Pinpoint the cell where the given text exists, returning its [x, y] midpoint coordinate. 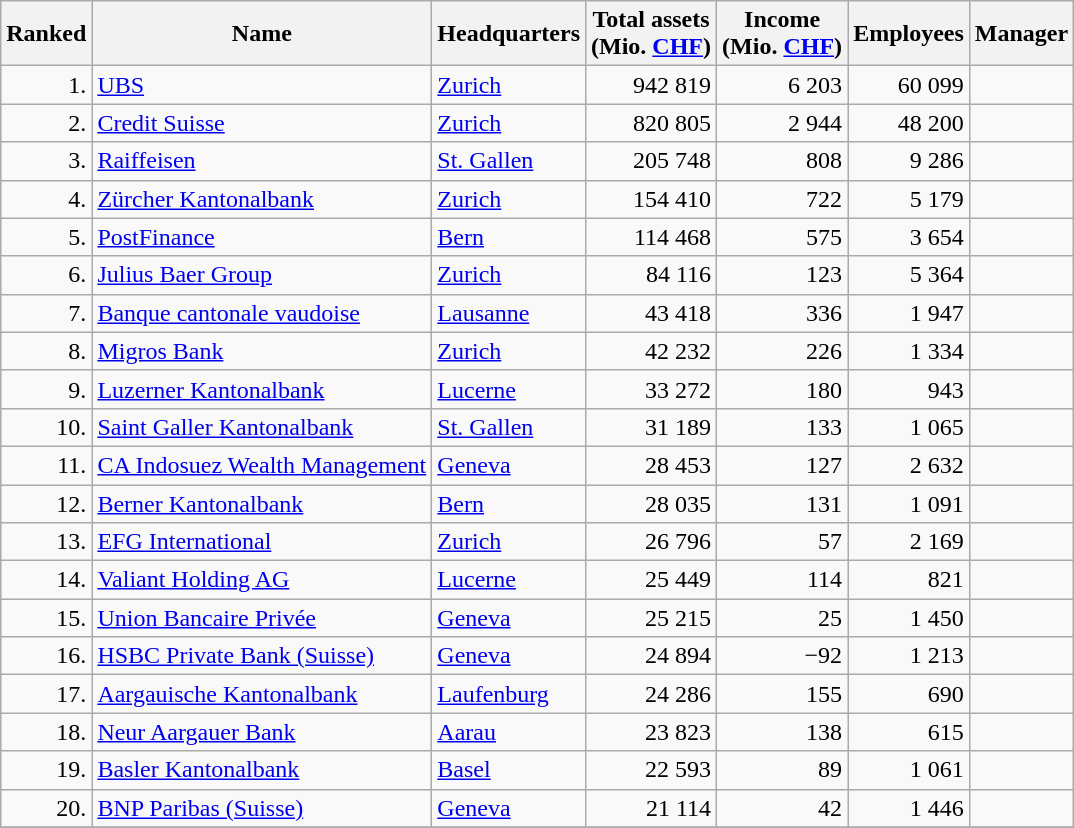
31 189 [652, 427]
1 091 [909, 503]
17. [46, 694]
114 468 [652, 237]
Ranked [46, 34]
Total assets(Mio. CHF) [652, 34]
Aargauische Kantonalbank [262, 694]
Aarau [509, 732]
60 099 [909, 85]
UBS [262, 85]
HSBC Private Bank (Suisse) [262, 656]
Credit Suisse [262, 123]
11. [46, 465]
1 450 [909, 618]
25 [782, 618]
1 061 [909, 770]
2 632 [909, 465]
1 947 [909, 313]
226 [782, 351]
28 035 [652, 503]
8. [46, 351]
Laufenburg [509, 694]
−92 [782, 656]
Headquarters [509, 34]
4. [46, 199]
21 114 [652, 808]
57 [782, 542]
12. [46, 503]
942 819 [652, 85]
690 [909, 694]
133 [782, 427]
Zürcher Kantonalbank [262, 199]
154 410 [652, 199]
180 [782, 389]
48 200 [909, 123]
Union Bancaire Privée [262, 618]
1. [46, 85]
BNP Paribas (Suisse) [262, 808]
43 418 [652, 313]
615 [909, 732]
33 272 [652, 389]
18. [46, 732]
Lausanne [509, 313]
19. [46, 770]
Julius Baer Group [262, 275]
5 364 [909, 275]
2 944 [782, 123]
Saint Galler Kantonalbank [262, 427]
CA Indosuez Wealth Management [262, 465]
9. [46, 389]
20. [46, 808]
Berner Kantonalbank [262, 503]
Neur Aargauer Bank [262, 732]
Basler Kantonalbank [262, 770]
Manager [1021, 34]
6 203 [782, 85]
EFG International [262, 542]
26 796 [652, 542]
821 [909, 580]
808 [782, 161]
155 [782, 694]
2 169 [909, 542]
15. [46, 618]
3. [46, 161]
722 [782, 199]
25 215 [652, 618]
1 334 [909, 351]
1 213 [909, 656]
5 179 [909, 199]
6. [46, 275]
5. [46, 237]
9 286 [909, 161]
Valiant Holding AG [262, 580]
123 [782, 275]
Basel [509, 770]
127 [782, 465]
114 [782, 580]
2. [46, 123]
138 [782, 732]
25 449 [652, 580]
13. [46, 542]
42 [782, 808]
205 748 [652, 161]
24 286 [652, 694]
1 446 [909, 808]
16. [46, 656]
336 [782, 313]
Migros Bank [262, 351]
10. [46, 427]
14. [46, 580]
28 453 [652, 465]
Name [262, 34]
7. [46, 313]
89 [782, 770]
1 065 [909, 427]
23 823 [652, 732]
575 [782, 237]
3 654 [909, 237]
42 232 [652, 351]
Employees [909, 34]
Banque cantonale vaudoise [262, 313]
22 593 [652, 770]
Luzerner Kantonalbank [262, 389]
Income(Mio. CHF) [782, 34]
820 805 [652, 123]
24 894 [652, 656]
943 [909, 389]
PostFinance [262, 237]
84 116 [652, 275]
Raiffeisen [262, 161]
131 [782, 503]
